Locate the cell with the specified text and output its [x, y] center coordinate. 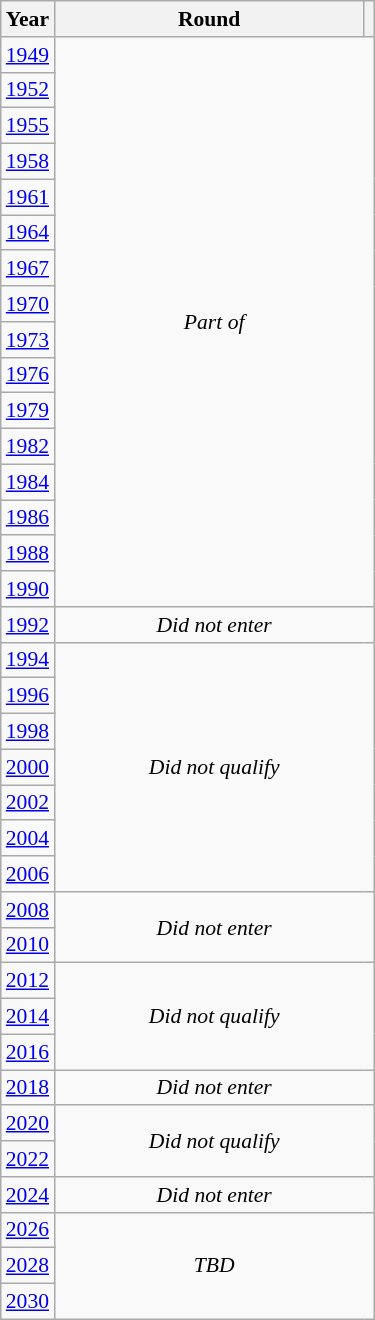
2008 [28, 910]
2016 [28, 1052]
1996 [28, 696]
2026 [28, 1230]
2002 [28, 803]
1994 [28, 660]
1958 [28, 162]
2012 [28, 981]
1984 [28, 482]
2004 [28, 839]
Part of [214, 322]
1961 [28, 197]
1986 [28, 518]
2010 [28, 945]
1952 [28, 90]
1998 [28, 732]
TBD [214, 1266]
1964 [28, 233]
2022 [28, 1159]
1949 [28, 55]
1979 [28, 411]
1976 [28, 375]
1988 [28, 554]
2028 [28, 1266]
1970 [28, 304]
Round [209, 19]
Year [28, 19]
1982 [28, 447]
1955 [28, 126]
2000 [28, 767]
1992 [28, 625]
2030 [28, 1302]
2018 [28, 1088]
1967 [28, 269]
2006 [28, 874]
2024 [28, 1195]
1973 [28, 340]
2020 [28, 1124]
1990 [28, 589]
2014 [28, 1017]
